Return the (X, Y) coordinate for the center point of the cell that contains the specified text.  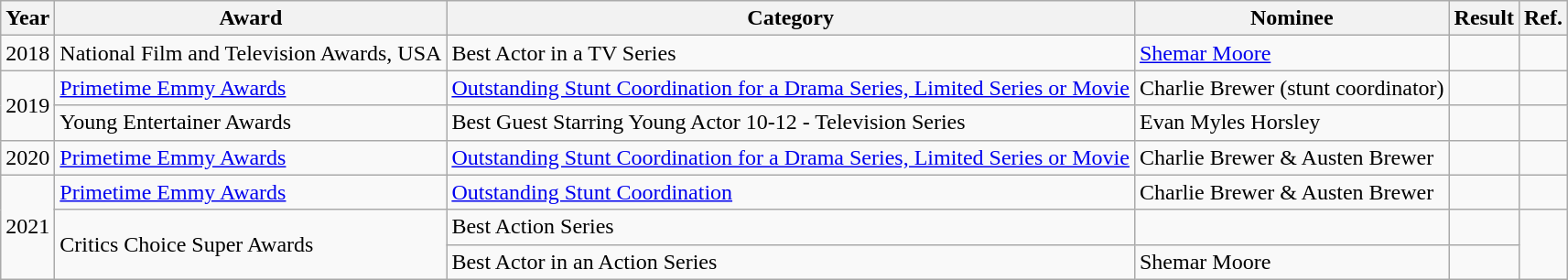
Evan Myles Horsley (1292, 123)
Charlie Brewer (stunt coordinator) (1292, 88)
2018 (27, 53)
Ref. (1543, 18)
2019 (27, 105)
Best Guest Starring Young Actor 10-12 - Television Series (791, 123)
Award (251, 18)
Nominee (1292, 18)
Best Action Series (791, 227)
Young Entertainer Awards (251, 123)
Year (27, 18)
Category (791, 18)
Best Actor in a TV Series (791, 53)
2021 (27, 227)
Critics Choice Super Awards (251, 244)
2020 (27, 157)
Result (1484, 18)
Best Actor in an Action Series (791, 262)
Outstanding Stunt Coordination (791, 192)
National Film and Television Awards, USA (251, 53)
